Provide the (X, Y) coordinate of the cell's center where the given text is located.  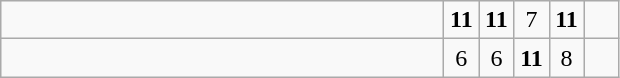
7 (532, 20)
8 (566, 58)
